Scan for the cell matching the given text and deliver its (X, Y) coordinate at center. 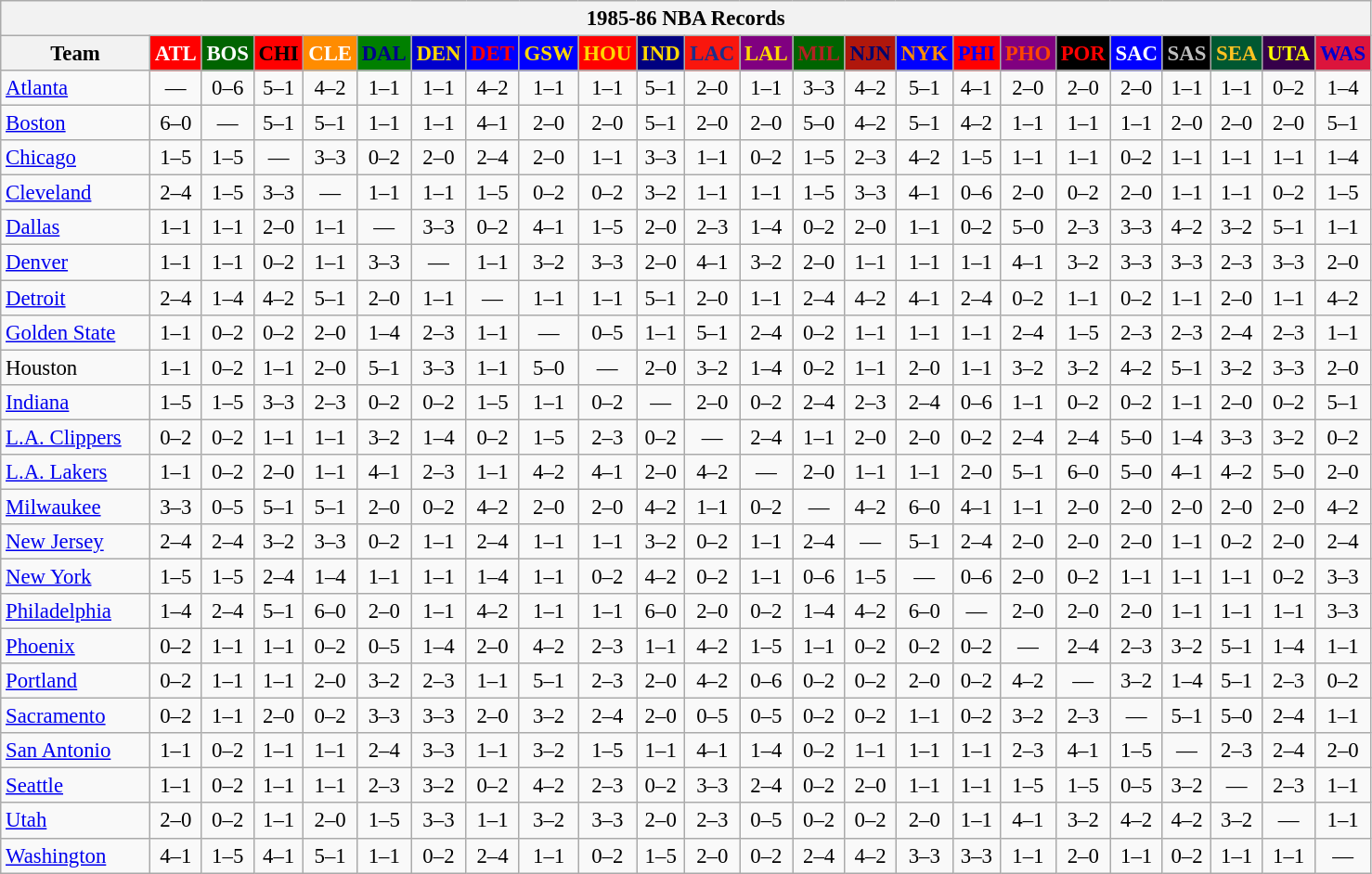
Milwaukee (76, 507)
DAL (384, 54)
LAC (713, 54)
Portland (76, 681)
Cleveland (76, 193)
Boston (76, 123)
LAL (767, 54)
New Jersey (76, 542)
POR (1082, 54)
L.A. Clippers (76, 437)
Chicago (76, 158)
Indiana (76, 402)
DET (492, 54)
San Antonio (76, 751)
UTA (1288, 54)
Team (76, 54)
SAS (1186, 54)
ATL (175, 54)
Detroit (76, 298)
CLE (330, 54)
GSW (549, 54)
PHO (1028, 54)
MIL (819, 54)
CHI (278, 54)
NYK (925, 54)
DEN (438, 54)
L.A. Lakers (76, 472)
Utah (76, 821)
Denver (76, 263)
PHI (977, 54)
1985-86 NBA Records (686, 19)
Sacramento (76, 716)
Washington (76, 855)
WAS (1343, 54)
IND (661, 54)
Phoenix (76, 647)
Atlanta (76, 88)
Golden State (76, 332)
Seattle (76, 786)
BOS (227, 54)
New York (76, 576)
Dallas (76, 227)
NJN (871, 54)
SAC (1136, 54)
Philadelphia (76, 611)
SEA (1236, 54)
HOU (607, 54)
Houston (76, 367)
